Detect which cell encompasses the target text, then output its (x, y) center coordinate. 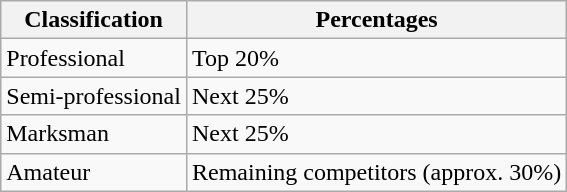
Remaining competitors (approx. 30%) (376, 172)
Marksman (94, 134)
Top 20% (376, 58)
Percentages (376, 20)
Professional (94, 58)
Amateur (94, 172)
Classification (94, 20)
Semi-professional (94, 96)
